Search for the cell housing the specified text and yield its (x, y) center coordinate. 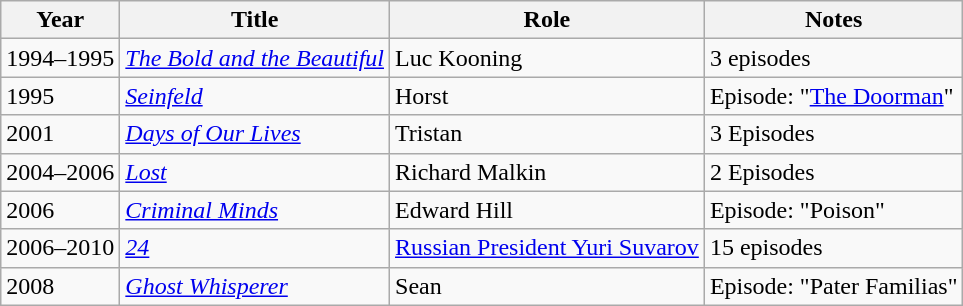
Episode: "The Doorman" (834, 96)
Luc Kooning (548, 58)
2006 (60, 210)
Role (548, 20)
The Bold and the Beautiful (255, 58)
Ghost Whisperer (255, 286)
1994–1995 (60, 58)
Notes (834, 20)
Tristan (548, 134)
Title (255, 20)
3 episodes (834, 58)
Richard Malkin (548, 172)
Episode: "Pater Familias" (834, 286)
3 Episodes (834, 134)
2006–2010 (60, 248)
2 Episodes (834, 172)
2008 (60, 286)
Year (60, 20)
Criminal Minds (255, 210)
2001 (60, 134)
24 (255, 248)
Sean (548, 286)
15 episodes (834, 248)
Episode: "Poison" (834, 210)
Russian President Yuri Suvarov (548, 248)
2004–2006 (60, 172)
Days of Our Lives (255, 134)
Lost (255, 172)
Horst (548, 96)
Seinfeld (255, 96)
1995 (60, 96)
Edward Hill (548, 210)
